Locate the cell with the specified text and output its [X, Y] center coordinate. 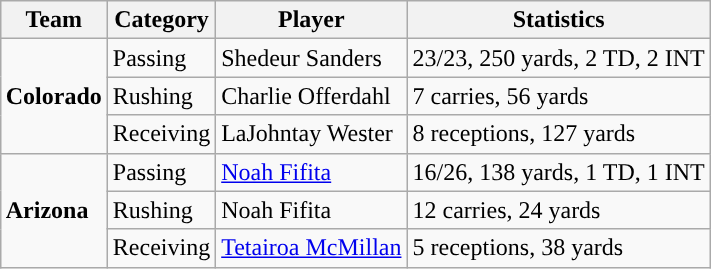
LaJohntay Wester [312, 134]
Charlie Offerdahl [312, 96]
Shedeur Sanders [312, 58]
16/26, 138 yards, 1 TD, 1 INT [558, 172]
Arizona [54, 210]
Colorado [54, 96]
8 receptions, 127 yards [558, 134]
23/23, 250 yards, 2 TD, 2 INT [558, 58]
Statistics [558, 20]
7 carries, 56 yards [558, 96]
Team [54, 20]
Player [312, 20]
5 receptions, 38 yards [558, 248]
Category [161, 20]
12 carries, 24 yards [558, 210]
Tetairoa McMillan [312, 248]
